Search for the cell housing the specified text and yield its (X, Y) center coordinate. 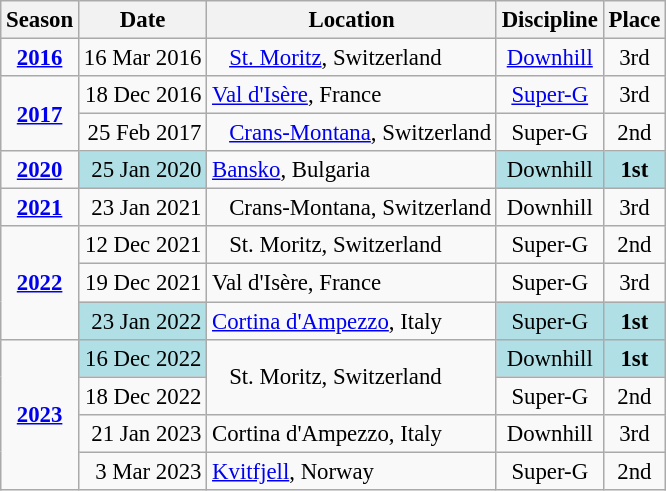
18 Dec 2016 (142, 95)
16 Mar 2016 (142, 58)
2017 (40, 114)
18 Dec 2022 (142, 396)
Kvitfjell, Norway (352, 471)
2016 (40, 58)
Discipline (550, 20)
16 Dec 2022 (142, 358)
21 Jan 2023 (142, 433)
3 Mar 2023 (142, 471)
Season (40, 20)
2021 (40, 208)
2020 (40, 170)
Bansko, Bulgaria (352, 170)
23 Jan 2022 (142, 321)
12 Dec 2021 (142, 245)
23 Jan 2021 (142, 208)
2022 (40, 282)
2023 (40, 414)
25 Jan 2020 (142, 170)
Date (142, 20)
25 Feb 2017 (142, 133)
Place (634, 20)
Location (352, 20)
19 Dec 2021 (142, 283)
